Determine the [x, y] coordinate at the center of the cell enclosing the given text.  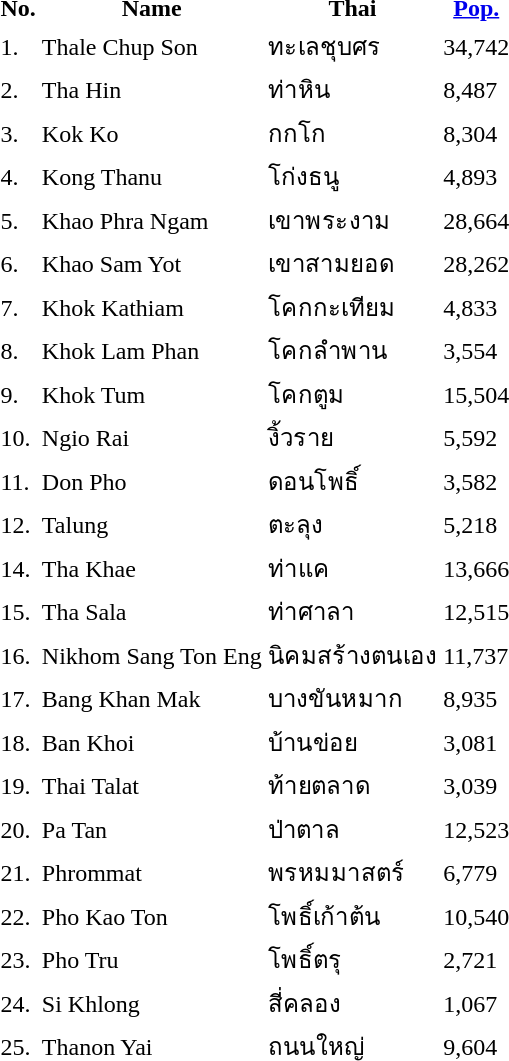
Thale Chup Son [152, 46]
พรหมมาสตร์ [352, 872]
Thai Talat [152, 786]
เขาสามยอด [352, 264]
Phrommat [152, 872]
สี่คลอง [352, 1003]
บางขันหมาก [352, 698]
Khok Tum [152, 394]
โคกลำพาน [352, 350]
เขาพระงาม [352, 220]
Kong Thanu [152, 176]
Bang Khan Mak [152, 698]
ท่าหิน [352, 90]
งิ้วราย [352, 438]
บ้านข่อย [352, 742]
Khao Phra Ngam [152, 220]
Pa Tan [152, 829]
โพธิ์ตรุ [352, 960]
ดอนโพธิ์ [352, 481]
Khok Kathiam [152, 307]
ป่าตาล [352, 829]
โพธิ์เก้าต้น [352, 916]
ตะลุง [352, 524]
Nikhom Sang Ton Eng [152, 655]
Si Khlong [152, 1003]
โคกตูม [352, 394]
Pho Tru [152, 960]
ท้ายตลาด [352, 786]
Khok Lam Phan [152, 350]
ทะเลชุบศร [352, 46]
Ban Khoi [152, 742]
โก่งธนู [352, 176]
Don Pho [152, 481]
Talung [152, 524]
Khao Sam Yot [152, 264]
Kok Ko [152, 133]
Tha Khae [152, 568]
ท่าศาลา [352, 612]
Pho Kao Ton [152, 916]
ท่าแค [352, 568]
นิคมสร้างตนเอง [352, 655]
โคกกะเทียม [352, 307]
Ngio Rai [152, 438]
Tha Sala [152, 612]
กกโก [352, 133]
Tha Hin [152, 90]
